Determine the [X, Y] coordinate at the center of the cell enclosing the given text.  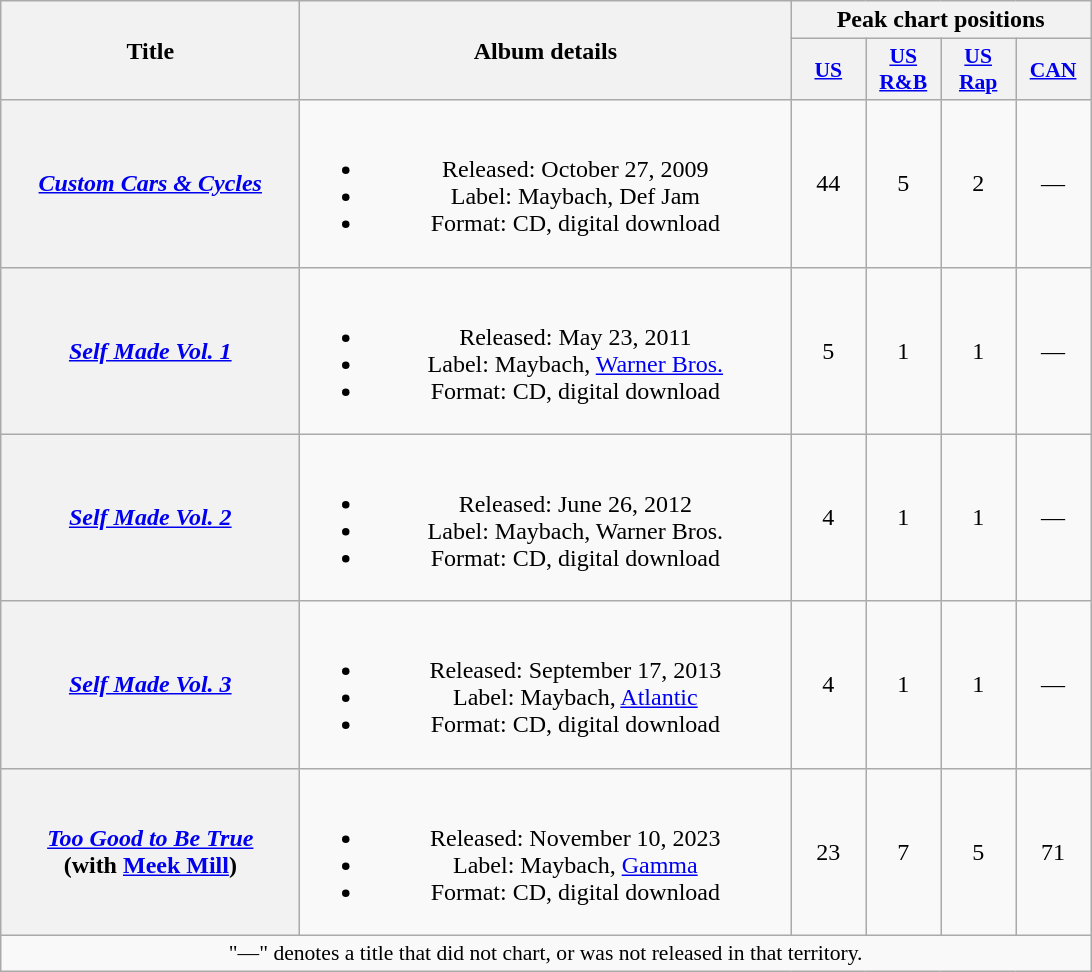
"—" denotes a title that did not chart, or was not released in that territory. [546, 953]
44 [828, 184]
Released: November 10, 2023Label: Maybach, GammaFormat: CD, digital download [546, 852]
Custom Cars & Cycles [150, 184]
Too Good to Be True(with Meek Mill) [150, 852]
Self Made Vol. 1 [150, 350]
US Rap [978, 70]
Title [150, 50]
Released: October 27, 2009Label: Maybach, Def JamFormat: CD, digital download [546, 184]
Peak chart positions [941, 20]
Album details [546, 50]
23 [828, 852]
Self Made Vol. 3 [150, 684]
Released: September 17, 2013Label: Maybach, AtlanticFormat: CD, digital download [546, 684]
Released: June 26, 2012Label: Maybach, Warner Bros.Format: CD, digital download [546, 518]
CAN [1054, 70]
2 [978, 184]
Self Made Vol. 2 [150, 518]
US R&B [904, 70]
71 [1054, 852]
7 [904, 852]
US [828, 70]
Released: May 23, 2011Label: Maybach, Warner Bros.Format: CD, digital download [546, 350]
